Return (X, Y) of the center of cell containing provided text 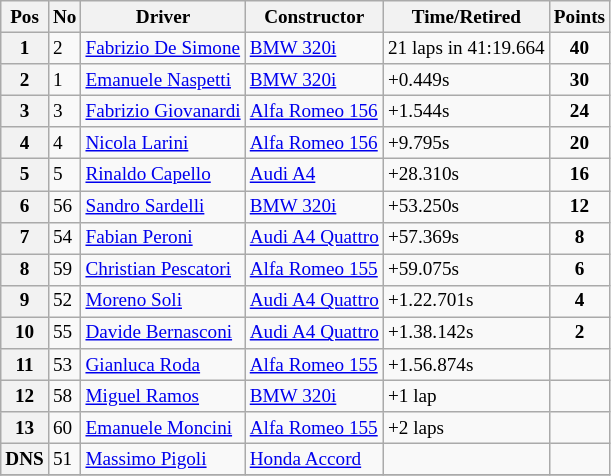
Rinaldo Capello (163, 175)
+53.250s (466, 206)
Fabrizio De Simone (163, 48)
No (64, 17)
20 (579, 143)
Fabrizio Giovanardi (163, 111)
+1.544s (466, 111)
Fabian Peroni (163, 238)
Massimo Pigoli (163, 460)
+9.795s (466, 143)
Constructor (314, 17)
Miguel Ramos (163, 396)
51 (64, 460)
53 (64, 365)
+1.22.701s (466, 301)
52 (64, 301)
Gianluca Roda (163, 365)
24 (579, 111)
56 (64, 206)
16 (579, 175)
Christian Pescatori (163, 270)
Sandro Sardelli (163, 206)
Pos (25, 17)
Driver (163, 17)
Davide Bernasconi (163, 333)
Time/Retired (466, 17)
+57.369s (466, 238)
59 (64, 270)
+0.449s (466, 80)
9 (25, 301)
+28.310s (466, 175)
30 (579, 80)
7 (25, 238)
21 laps in 41:19.664 (466, 48)
40 (579, 48)
Points (579, 17)
54 (64, 238)
60 (64, 428)
Moreno Soli (163, 301)
55 (64, 333)
Honda Accord (314, 460)
Emanuele Moncini (163, 428)
11 (25, 365)
DNS (25, 460)
Audi A4 (314, 175)
58 (64, 396)
+2 laps (466, 428)
+1 lap (466, 396)
10 (25, 333)
Nicola Larini (163, 143)
Emanuele Naspetti (163, 80)
+1.38.142s (466, 333)
+1.56.874s (466, 365)
13 (25, 428)
+59.075s (466, 270)
